Identify which cell holds the provided text, then report its (x, y) central coordinate. 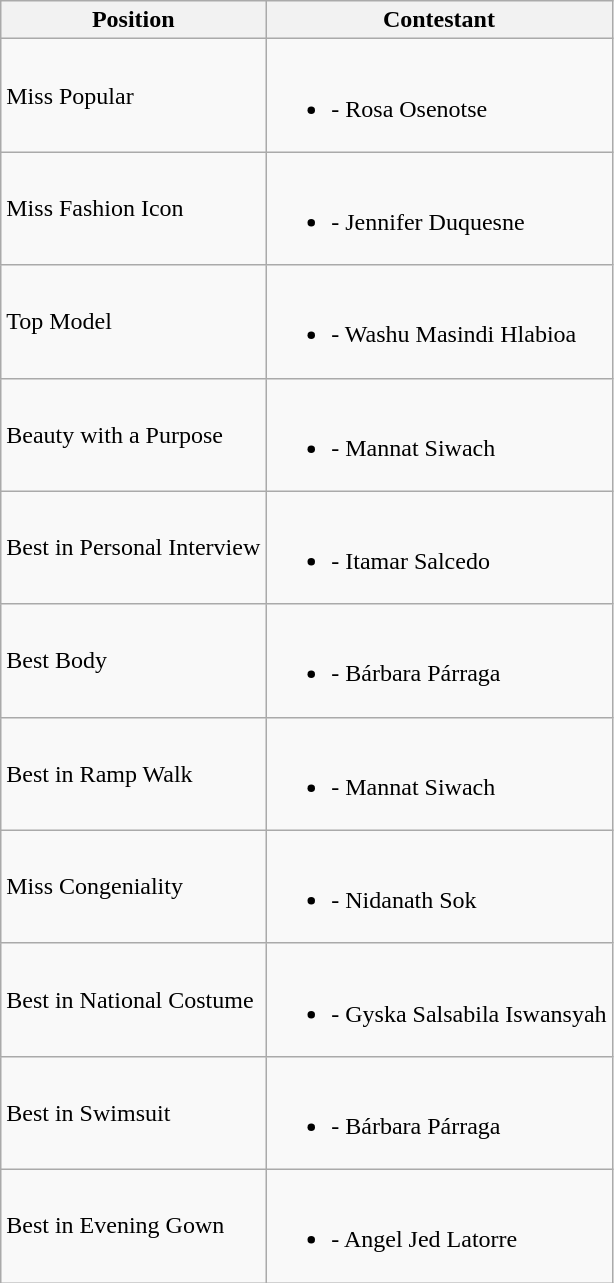
Best in National Costume (134, 1000)
- Nidanath Sok (439, 886)
Miss Popular (134, 96)
Position (134, 20)
Best in Ramp Walk (134, 774)
- Gyska Salsabila Iswansyah (439, 1000)
- Jennifer Duquesne (439, 208)
- Rosa Osenotse (439, 96)
Miss Congeniality (134, 886)
- Itamar Salcedo (439, 548)
Miss Fashion Icon (134, 208)
- Angel Jed Latorre (439, 1226)
Beauty with a Purpose (134, 434)
Best Body (134, 660)
Best in Personal Interview (134, 548)
Best in Swimsuit (134, 1112)
- Washu Masindi Hlabioa (439, 322)
Top Model (134, 322)
Best in Evening Gown (134, 1226)
Contestant (439, 20)
